Identify which cell holds the provided text, then report its [X, Y] central coordinate. 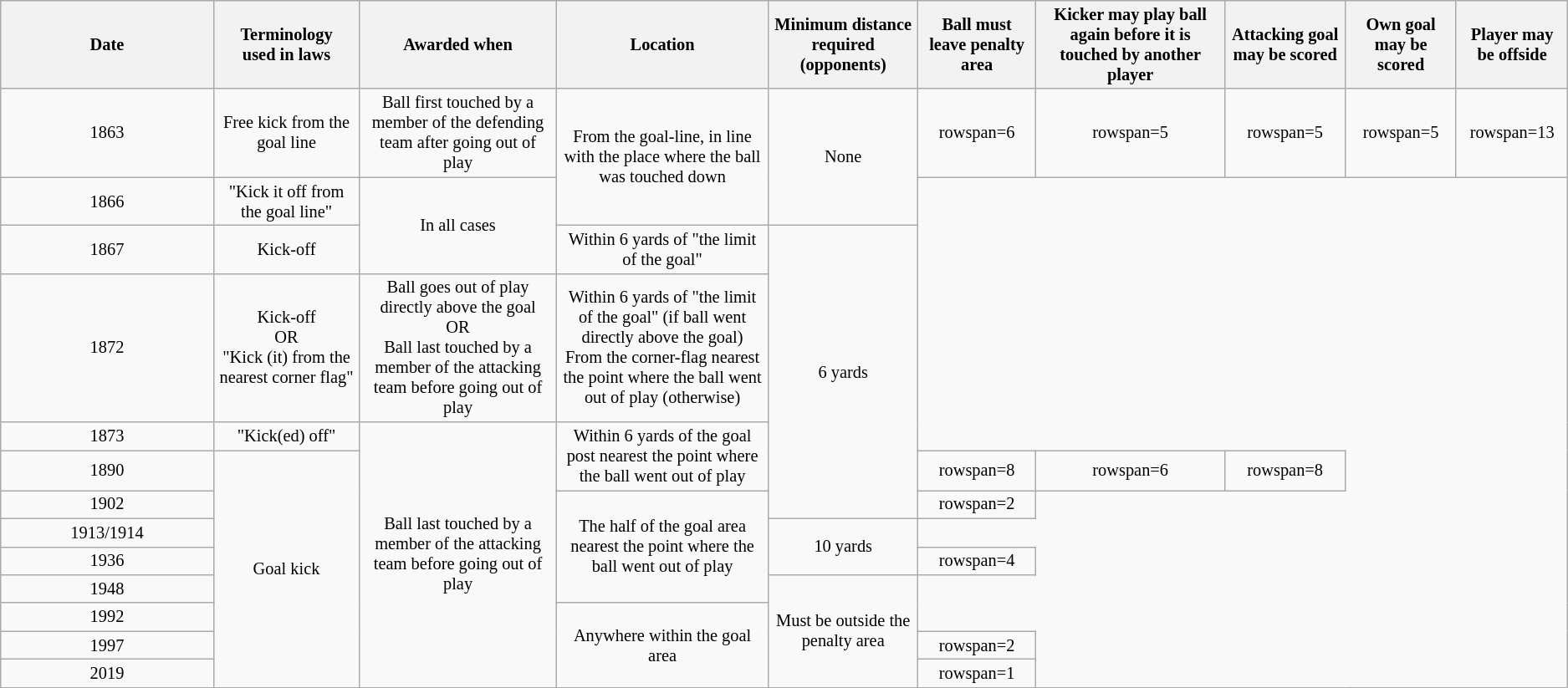
Must be outside the penalty area [843, 630]
Attacking goal may be scored [1285, 44]
"Kick(ed) off" [286, 436]
1890 [107, 470]
"Kick it off from the goal line" [286, 201]
Kicker may play ball again before it is touched by another player [1131, 44]
Ball goes out of play directly above the goalORBall last touched by a member of the attacking team before going out of play [458, 348]
Terminology used in laws [286, 44]
Ball first touched by a member of the defending team after going out of play [458, 133]
1992 [107, 617]
rowspan=4 [977, 561]
Minimum distance required (opponents) [843, 44]
Ball must leave penalty area [977, 44]
10 yards [843, 547]
1873 [107, 436]
1866 [107, 201]
The half of the goal area nearest the point where the ball went out of play [662, 547]
Within 6 yards of the goal post nearest the point where the ball went out of play [662, 456]
1902 [107, 504]
2019 [107, 673]
1913/1914 [107, 533]
None [843, 157]
In all cases [458, 226]
Player may be offside [1512, 44]
From the goal-line, in line with the place where the ball was touched down [662, 157]
rowspan=13 [1512, 133]
Kick-offOR"Kick (it) from the nearest corner flag" [286, 348]
Within 6 yards of "the limit of the goal" [662, 249]
Anywhere within the goal area [662, 645]
rowspan=1 [977, 673]
1872 [107, 348]
Awarded when [458, 44]
1867 [107, 249]
Goal kick [286, 568]
Location [662, 44]
1936 [107, 561]
Ball last touched by a member of the attacking team before going out of play [458, 555]
1997 [107, 645]
Free kick from the goal line [286, 133]
1863 [107, 133]
Own goal may be scored [1402, 44]
1948 [107, 589]
Date [107, 44]
6 yards [843, 371]
Kick-off [286, 249]
